Determine the [X, Y] coordinate at the center of the cell enclosing the given text.  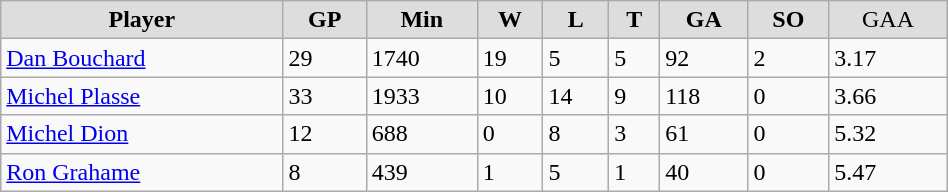
GA [704, 20]
9 [634, 96]
3.66 [888, 96]
Player [142, 20]
12 [324, 134]
5.32 [888, 134]
61 [704, 134]
W [510, 20]
Michel Plasse [142, 96]
GP [324, 20]
Min [422, 20]
10 [510, 96]
40 [704, 172]
19 [510, 58]
SO [788, 20]
Ron Grahame [142, 172]
118 [704, 96]
Dan Bouchard [142, 58]
92 [704, 58]
688 [422, 134]
L [576, 20]
1740 [422, 58]
14 [576, 96]
T [634, 20]
5.47 [888, 172]
3.17 [888, 58]
GAA [888, 20]
439 [422, 172]
1933 [422, 96]
29 [324, 58]
3 [634, 134]
Michel Dion [142, 134]
33 [324, 96]
2 [788, 58]
